Output the [X, Y] coordinate of the center of the cell containing the given text.  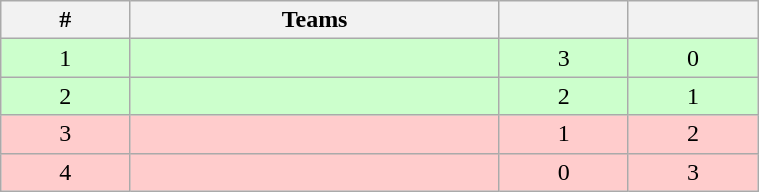
4 [66, 172]
# [66, 20]
Teams [314, 20]
